Search for the cell housing the specified text and yield its (X, Y) center coordinate. 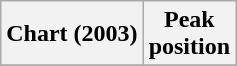
Peakposition (189, 34)
Chart (2003) (72, 34)
